Pinpoint the cell where the given text exists, returning its (X, Y) midpoint coordinate. 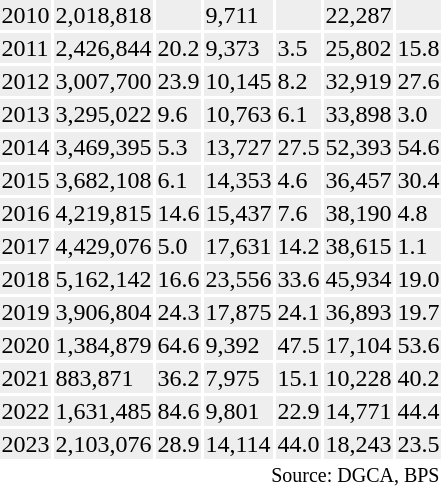
9,711 (238, 15)
9,373 (238, 48)
9.6 (178, 114)
3.5 (298, 48)
2,018,818 (104, 15)
33,898 (358, 114)
18,243 (358, 444)
20.2 (178, 48)
3.0 (418, 114)
5.0 (178, 246)
10,145 (238, 81)
3,469,395 (104, 147)
30.4 (418, 180)
2015 (26, 180)
2,103,076 (104, 444)
2019 (26, 312)
2013 (26, 114)
14,353 (238, 180)
45,934 (358, 279)
2010 (26, 15)
14.6 (178, 213)
14.2 (298, 246)
13,727 (238, 147)
22,287 (358, 15)
15,437 (238, 213)
2017 (26, 246)
25,802 (358, 48)
2016 (26, 213)
9,801 (238, 411)
15.8 (418, 48)
2011 (26, 48)
24.1 (298, 312)
24.3 (178, 312)
8.2 (298, 81)
10,763 (238, 114)
19.7 (418, 312)
3,007,700 (104, 81)
2023 (26, 444)
2020 (26, 345)
52,393 (358, 147)
36,893 (358, 312)
54.6 (418, 147)
53.6 (418, 345)
4.8 (418, 213)
17,631 (238, 246)
2014 (26, 147)
64.6 (178, 345)
84.6 (178, 411)
15.1 (298, 378)
883,871 (104, 378)
44.0 (298, 444)
5.3 (178, 147)
33.6 (298, 279)
17,875 (238, 312)
4,429,076 (104, 246)
7,975 (238, 378)
5,162,142 (104, 279)
4,219,815 (104, 213)
2021 (26, 378)
14,114 (238, 444)
28.9 (178, 444)
2012 (26, 81)
2,426,844 (104, 48)
14,771 (358, 411)
23.5 (418, 444)
38,190 (358, 213)
9,392 (238, 345)
47.5 (298, 345)
3,682,108 (104, 180)
1,631,485 (104, 411)
3,906,804 (104, 312)
27.6 (418, 81)
22.9 (298, 411)
16.6 (178, 279)
19.0 (418, 279)
23,556 (238, 279)
2022 (26, 411)
2018 (26, 279)
38,615 (358, 246)
23.9 (178, 81)
4.6 (298, 180)
17,104 (358, 345)
7.6 (298, 213)
1,384,879 (104, 345)
3,295,022 (104, 114)
10,228 (358, 378)
44.4 (418, 411)
32,919 (358, 81)
27.5 (298, 147)
36.2 (178, 378)
1.1 (418, 246)
36,457 (358, 180)
40.2 (418, 378)
